Determine the [X, Y] coordinate at the center of the cell enclosing the given text.  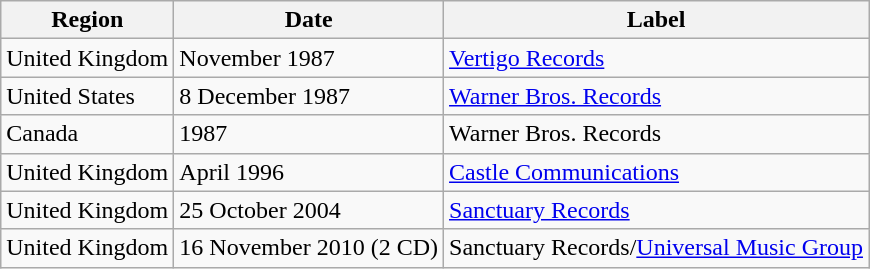
Date [309, 20]
Castle Communications [656, 172]
8 December 1987 [309, 96]
25 October 2004 [309, 210]
Region [88, 20]
Label [656, 20]
1987 [309, 134]
November 1987 [309, 58]
Sanctuary Records [656, 210]
16 November 2010 (2 CD) [309, 248]
United States [88, 96]
Canada [88, 134]
Sanctuary Records/Universal Music Group [656, 248]
April 1996 [309, 172]
Vertigo Records [656, 58]
